Extract the (X, Y) coordinate from the center of the cell holding the provided text.  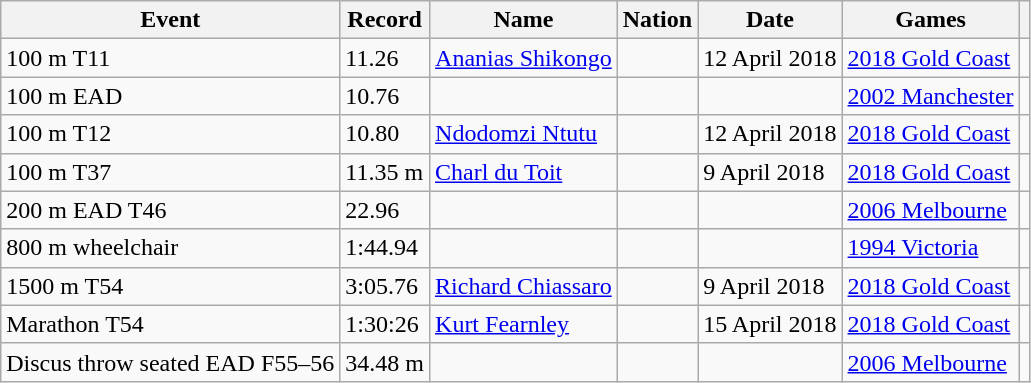
Nation (657, 20)
Discus throw seated EAD F55–56 (170, 362)
100 m T11 (170, 58)
34.48 m (385, 362)
Date (770, 20)
1:44.94 (385, 248)
Kurt Fearnley (524, 324)
Name (524, 20)
1:30:26 (385, 324)
Ndodomzi Ntutu (524, 134)
3:05.76 (385, 286)
Record (385, 20)
11.26 (385, 58)
800 m wheelchair (170, 248)
10.76 (385, 96)
Marathon T54 (170, 324)
Charl du Toit (524, 172)
100 m T12 (170, 134)
100 m EAD (170, 96)
Event (170, 20)
200 m EAD T46 (170, 210)
1994 Victoria (930, 248)
22.96 (385, 210)
Ananias Shikongo (524, 58)
1500 m T54 (170, 286)
Games (930, 20)
Richard Chiassaro (524, 286)
15 April 2018 (770, 324)
100 m T37 (170, 172)
11.35 m (385, 172)
10.80 (385, 134)
2002 Manchester (930, 96)
